Return [x, y] of the center of cell containing provided text 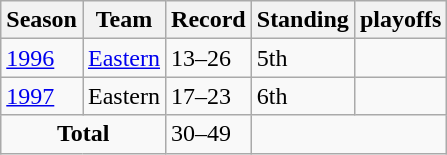
1996 [42, 58]
Team [124, 20]
5th [302, 58]
1997 [42, 96]
6th [302, 96]
17–23 [209, 96]
Season [42, 20]
30–49 [209, 134]
Record [209, 20]
13–26 [209, 58]
Standing [302, 20]
Total [84, 134]
playoffs [400, 20]
